Scan for the cell matching the given text and deliver its [X, Y] coordinate at center. 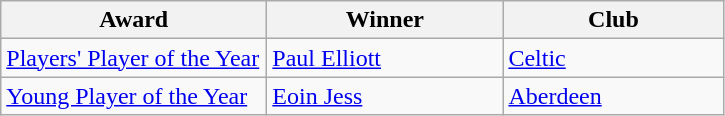
Club [614, 20]
Winner [385, 20]
Aberdeen [614, 96]
Young Player of the Year [134, 96]
Players' Player of the Year [134, 58]
Paul Elliott [385, 58]
Eoin Jess [385, 96]
Celtic [614, 58]
Award [134, 20]
